From the cell containing the given text, extract its center point as (X, Y) coordinate. 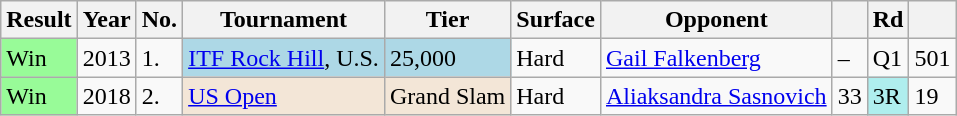
Result (39, 20)
2013 (106, 58)
Tournament (284, 20)
1. (159, 58)
501 (932, 58)
Surface (556, 20)
2018 (106, 96)
Tier (447, 20)
Year (106, 20)
2. (159, 96)
Grand Slam (447, 96)
Rd (888, 20)
– (850, 58)
No. (159, 20)
33 (850, 96)
25,000 (447, 58)
3R (888, 96)
Q1 (888, 58)
ITF Rock Hill, U.S. (284, 58)
Aliaksandra Sasnovich (716, 96)
Opponent (716, 20)
US Open (284, 96)
19 (932, 96)
Gail Falkenberg (716, 58)
